Identify which cell holds the provided text, then report its (x, y) central coordinate. 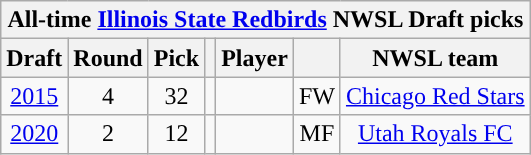
Draft (34, 58)
MF (316, 134)
12 (176, 134)
2020 (34, 134)
4 (108, 96)
Round (108, 58)
FW (316, 96)
Utah Royals FC (435, 134)
Chicago Red Stars (435, 96)
2015 (34, 96)
All-time Illinois State Redbirds NWSL Draft picks (266, 20)
32 (176, 96)
NWSL team (435, 58)
2 (108, 134)
Player (255, 58)
Pick (176, 58)
